Pinpoint the cell where the given text exists, returning its (x, y) midpoint coordinate. 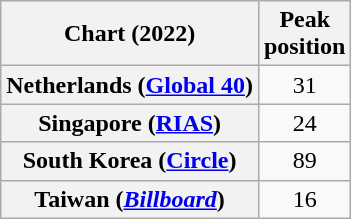
Singapore (RIAS) (130, 123)
16 (304, 199)
31 (304, 85)
Peakposition (304, 34)
Taiwan (Billboard) (130, 199)
Netherlands (Global 40) (130, 85)
89 (304, 161)
South Korea (Circle) (130, 161)
Chart (2022) (130, 34)
24 (304, 123)
